Identify which cell holds the provided text, then report its (x, y) central coordinate. 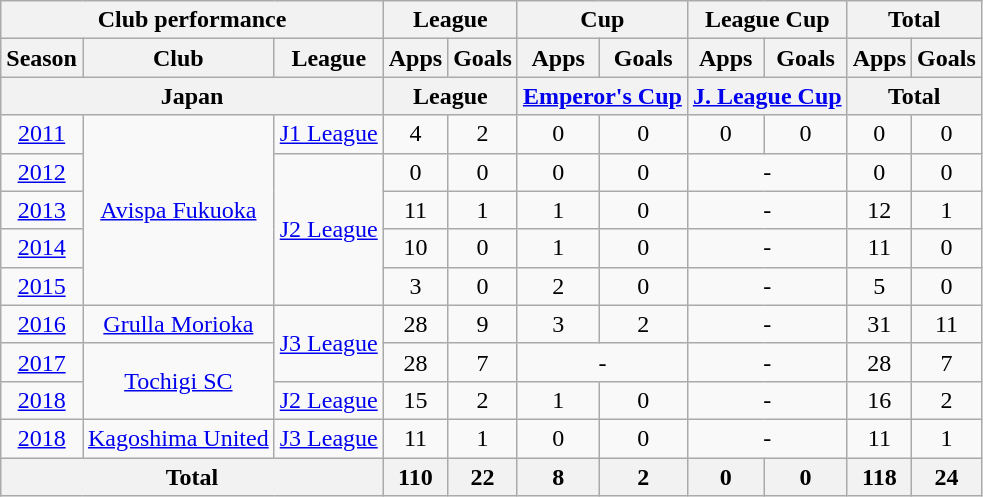
2012 (42, 172)
2017 (42, 362)
2011 (42, 134)
2016 (42, 324)
Club performance (192, 20)
110 (415, 477)
Tochigi SC (178, 381)
2015 (42, 286)
4 (415, 134)
5 (879, 286)
16 (879, 400)
12 (879, 210)
31 (879, 324)
Club (178, 58)
2014 (42, 248)
J1 League (328, 134)
24 (947, 477)
8 (558, 477)
League Cup (767, 20)
Cup (602, 20)
Season (42, 58)
15 (415, 400)
2013 (42, 210)
9 (483, 324)
22 (483, 477)
J. League Cup (767, 96)
Kagoshima United (178, 438)
Japan (192, 96)
Avispa Fukuoka (178, 210)
Emperor's Cup (602, 96)
Grulla Morioka (178, 324)
10 (415, 248)
118 (879, 477)
